Return the [X, Y] coordinate for the center point of the cell that contains the specified text.  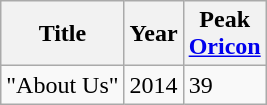
39 [224, 85]
"About Us" [62, 85]
Title [62, 34]
Year [154, 34]
PeakOricon [224, 34]
2014 [154, 85]
